Determine the (x, y) coordinate at the center of the cell enclosing the given text.  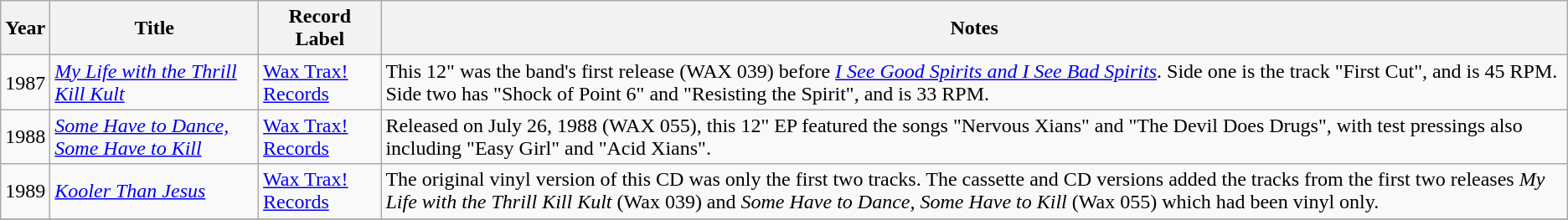
Record Label (320, 28)
Kooler Than Jesus (154, 191)
My Life with the Thrill Kill Kult (154, 82)
1987 (25, 82)
1988 (25, 137)
Year (25, 28)
Notes (974, 28)
Title (154, 28)
1989 (25, 191)
Some Have to Dance, Some Have to Kill (154, 137)
